Extract the [X, Y] coordinate from the center of the cell holding the provided text.  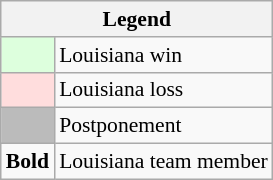
Bold [28, 162]
Louisiana win [164, 55]
Postponement [164, 126]
Legend [137, 19]
Louisiana loss [164, 90]
Louisiana team member [164, 162]
